From the cell containing the given text, extract its center point as [x, y] coordinate. 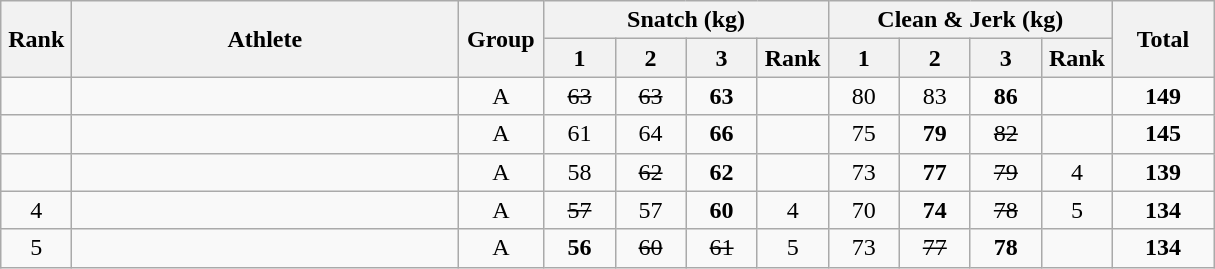
82 [1006, 134]
Snatch (kg) [686, 20]
Athlete [265, 39]
86 [1006, 96]
74 [934, 210]
Total [1162, 39]
56 [580, 248]
70 [864, 210]
64 [650, 134]
83 [934, 96]
58 [580, 172]
Group [501, 39]
139 [1162, 172]
80 [864, 96]
149 [1162, 96]
75 [864, 134]
66 [722, 134]
Clean & Jerk (kg) [970, 20]
145 [1162, 134]
